Detect which cell encompasses the target text, then output its [x, y] center coordinate. 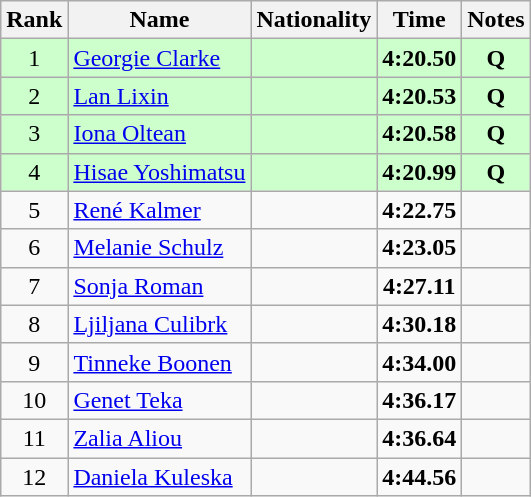
Hisae Yoshimatsu [160, 172]
6 [34, 248]
5 [34, 210]
4 [34, 172]
10 [34, 400]
8 [34, 324]
Tinneke Boonen [160, 362]
3 [34, 134]
4:34.00 [420, 362]
Genet Teka [160, 400]
12 [34, 477]
Lan Lixin [160, 96]
René Kalmer [160, 210]
11 [34, 438]
4:22.75 [420, 210]
Time [420, 20]
4:27.11 [420, 286]
Georgie Clarke [160, 58]
Notes [496, 20]
Iona Oltean [160, 134]
Daniela Kuleska [160, 477]
4:30.18 [420, 324]
4:20.53 [420, 96]
4:44.56 [420, 477]
Nationality [314, 20]
7 [34, 286]
4:20.58 [420, 134]
9 [34, 362]
Rank [34, 20]
Name [160, 20]
4:23.05 [420, 248]
4:20.50 [420, 58]
Melanie Schulz [160, 248]
4:20.99 [420, 172]
Zalia Aliou [160, 438]
2 [34, 96]
1 [34, 58]
4:36.17 [420, 400]
Ljiljana Culibrk [160, 324]
4:36.64 [420, 438]
Sonja Roman [160, 286]
